Detect which cell encompasses the target text, then output its [X, Y] center coordinate. 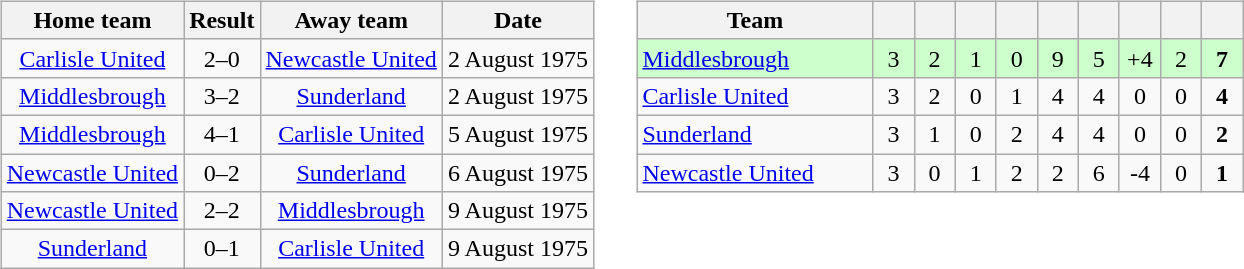
9 [1058, 58]
6 [1098, 173]
Team [755, 20]
3–2 [222, 96]
4–1 [222, 134]
5 [1098, 58]
2–0 [222, 58]
5 August 1975 [518, 134]
Home team [92, 20]
2–2 [222, 211]
+4 [1140, 58]
6 August 1975 [518, 173]
Result [222, 20]
0–1 [222, 249]
-4 [1140, 173]
7 [1222, 58]
Date [518, 20]
0–2 [222, 173]
Away team [351, 20]
